Find where the given text appears and provide that cell's center as (X, Y) coordinate. 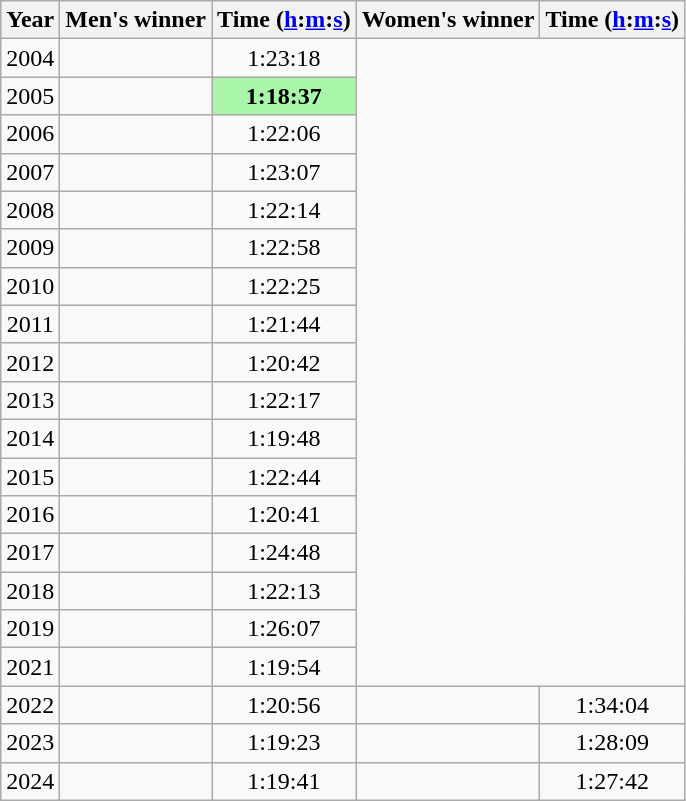
1:22:44 (284, 477)
2019 (30, 629)
2014 (30, 438)
2024 (30, 781)
2008 (30, 210)
2021 (30, 667)
1:21:44 (284, 324)
1:22:58 (284, 248)
2010 (30, 286)
2004 (30, 58)
1:20:56 (284, 705)
1:26:07 (284, 629)
2011 (30, 324)
1:22:14 (284, 210)
1:23:07 (284, 172)
1:18:37 (284, 96)
2007 (30, 172)
Men's winner (136, 20)
Year (30, 20)
2018 (30, 591)
1:23:18 (284, 58)
1:34:04 (612, 705)
1:19:41 (284, 781)
2015 (30, 477)
Women's winner (448, 20)
1:19:54 (284, 667)
2016 (30, 515)
1:20:42 (284, 362)
2022 (30, 705)
1:22:06 (284, 134)
1:22:25 (284, 286)
1:22:13 (284, 591)
2023 (30, 743)
1:20:41 (284, 515)
1:22:17 (284, 400)
2009 (30, 248)
1:19:23 (284, 743)
1:19:48 (284, 438)
2005 (30, 96)
2013 (30, 400)
1:27:42 (612, 781)
1:28:09 (612, 743)
2006 (30, 134)
2012 (30, 362)
1:24:48 (284, 553)
2017 (30, 553)
